For the text-containing cell, return its midpoint in [x, y] coordinate format. 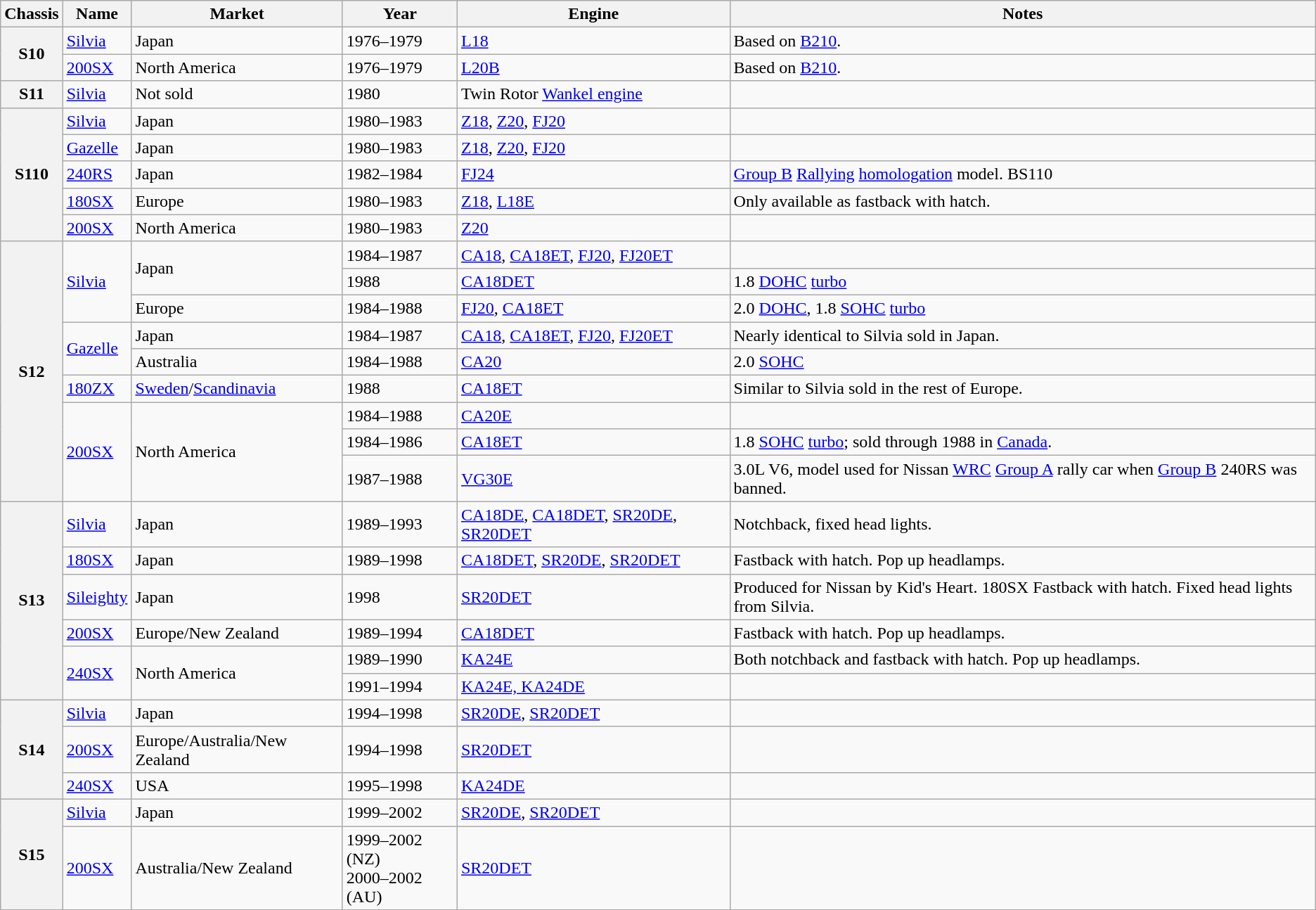
Nearly identical to Silvia sold in Japan. [1022, 335]
Group B Rallying homologation model. BS110 [1022, 174]
1989–1993 [399, 525]
Year [399, 14]
Produced for Nissan by Kid's Heart. 180SX Fastback with hatch. Fixed head lights from Silvia. [1022, 596]
S12 [32, 371]
180ZX [97, 389]
S10 [32, 54]
2.0 SOHC [1022, 362]
Australia [237, 362]
1.8 DOHC turbo [1022, 281]
Market [237, 14]
CA18DET, SR20DE, SR20DET [593, 560]
CA20E [593, 416]
1987–1988 [399, 478]
Name [97, 14]
KA24E, KA24DE [593, 686]
S14 [32, 750]
Only available as fastback with hatch. [1022, 201]
S110 [32, 174]
USA [237, 786]
Australia/New Zealand [237, 868]
Notes [1022, 14]
FJ20, CA18ET [593, 308]
S13 [32, 601]
L20B [593, 68]
1.8 SOHC turbo; sold through 1988 in Canada. [1022, 442]
1989–1994 [399, 633]
1980 [399, 94]
1999–2002 (NZ)2000–2002 (AU) [399, 868]
FJ24 [593, 174]
CA18DE, CA18DET, SR20DE, SR20DET [593, 525]
Chassis [32, 14]
1982–1984 [399, 174]
Europe/New Zealand [237, 633]
Z18, L18E [593, 201]
Sileighty [97, 596]
Similar to Silvia sold in the rest of Europe. [1022, 389]
240RS [97, 174]
Z20 [593, 228]
2.0 DOHC, 1.8 SOHC turbo [1022, 308]
KA24DE [593, 786]
1995–1998 [399, 786]
1989–1998 [399, 560]
Twin Rotor Wankel engine [593, 94]
KA24E [593, 660]
1989–1990 [399, 660]
Not sold [237, 94]
Engine [593, 14]
1984–1986 [399, 442]
L18 [593, 41]
Both notchback and fastback with hatch. Pop up headlamps. [1022, 660]
Sweden/Scandinavia [237, 389]
1998 [399, 596]
S11 [32, 94]
Europe/Australia/New Zealand [237, 750]
1999–2002 [399, 812]
VG30E [593, 478]
3.0L V6, model used for Nissan WRC Group A rally car when Group B 240RS was banned. [1022, 478]
1991–1994 [399, 686]
S15 [32, 854]
CA20 [593, 362]
Notchback, fixed head lights. [1022, 525]
